Extract the [X, Y] coordinate from the center of the cell holding the provided text.  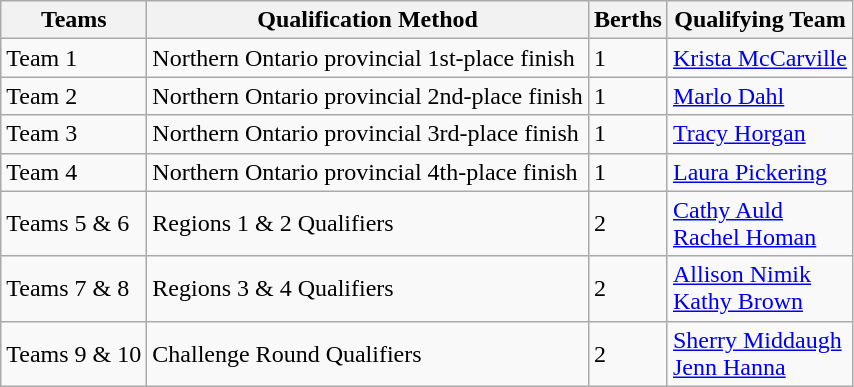
Teams 7 & 8 [74, 288]
Team 2 [74, 96]
Northern Ontario provincial 1st-place finish [368, 58]
Teams 5 & 6 [74, 224]
Regions 3 & 4 Qualifiers [368, 288]
Berths [628, 20]
Qualification Method [368, 20]
Team 3 [74, 134]
Teams [74, 20]
Team 1 [74, 58]
Krista McCarville [760, 58]
Northern Ontario provincial 3rd-place finish [368, 134]
Regions 1 & 2 Qualifiers [368, 224]
Laura Pickering [760, 172]
Qualifying Team [760, 20]
Teams 9 & 10 [74, 354]
Northern Ontario provincial 2nd-place finish [368, 96]
Sherry Middaugh Jenn Hanna [760, 354]
Challenge Round Qualifiers [368, 354]
Northern Ontario provincial 4th-place finish [368, 172]
Cathy Auld Rachel Homan [760, 224]
Marlo Dahl [760, 96]
Team 4 [74, 172]
Tracy Horgan [760, 134]
Allison Nimik Kathy Brown [760, 288]
